Find where the given text appears and provide that cell's center as (X, Y) coordinate. 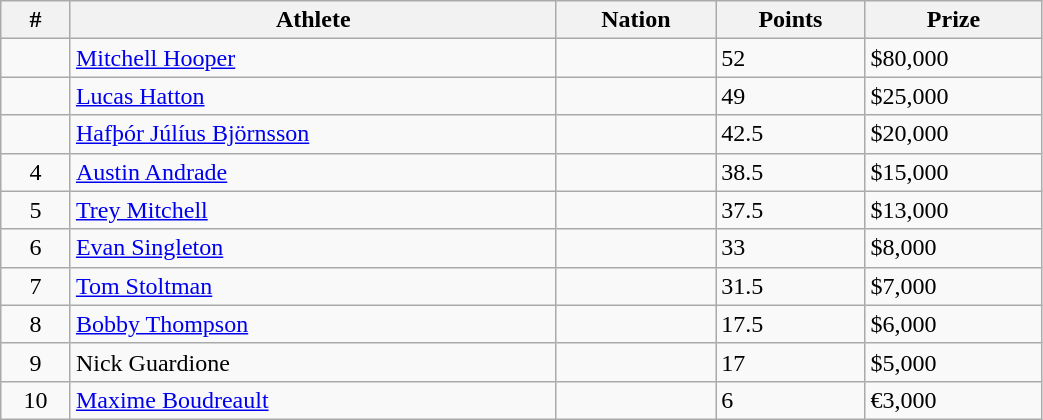
$5,000 (954, 362)
Hafþór Júlíus Björnsson (313, 134)
37.5 (790, 210)
49 (790, 96)
$8,000 (954, 248)
5 (36, 210)
$20,000 (954, 134)
Austin Andrade (313, 172)
42.5 (790, 134)
$80,000 (954, 58)
$25,000 (954, 96)
Nick Guardione (313, 362)
Trey Mitchell (313, 210)
Evan Singleton (313, 248)
Athlete (313, 20)
Prize (954, 20)
Maxime Boudreault (313, 400)
$15,000 (954, 172)
Tom Stoltman (313, 286)
17.5 (790, 324)
33 (790, 248)
# (36, 20)
9 (36, 362)
Nation (636, 20)
€3,000 (954, 400)
Mitchell Hooper (313, 58)
$7,000 (954, 286)
17 (790, 362)
Points (790, 20)
38.5 (790, 172)
Bobby Thompson (313, 324)
4 (36, 172)
8 (36, 324)
Lucas Hatton (313, 96)
$13,000 (954, 210)
7 (36, 286)
52 (790, 58)
10 (36, 400)
31.5 (790, 286)
$6,000 (954, 324)
